Provide the [x, y] coordinate of the cell's center where the given text is located.  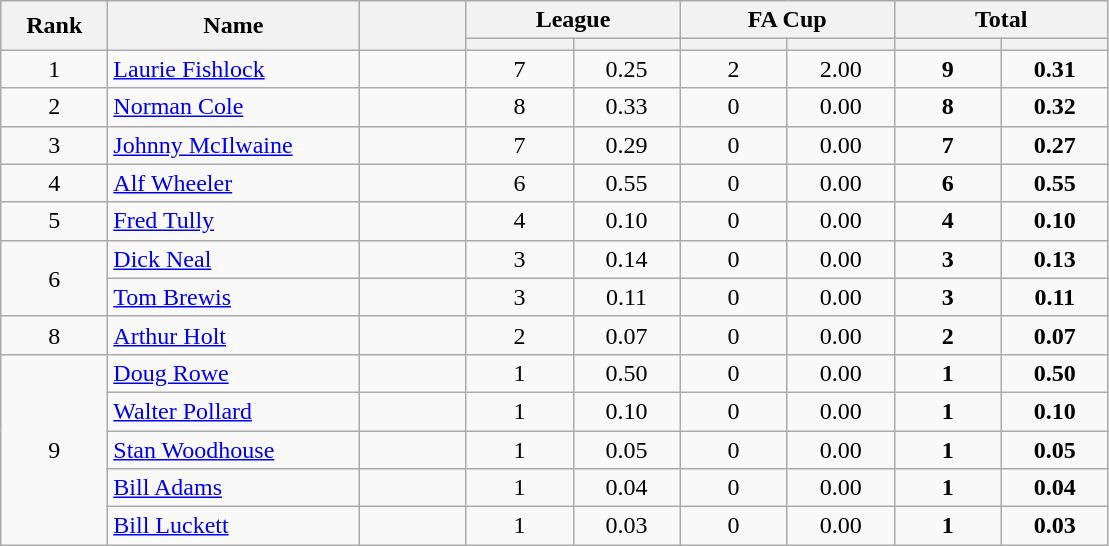
0.27 [1054, 145]
Dick Neal [234, 259]
Alf Wheeler [234, 183]
2.00 [840, 69]
Walter Pollard [234, 411]
Total [1001, 20]
Johnny McIlwaine [234, 145]
League [573, 20]
0.32 [1054, 107]
FA Cup [787, 20]
0.25 [626, 69]
5 [54, 221]
Arthur Holt [234, 335]
Rank [54, 26]
Doug Rowe [234, 373]
Name [234, 26]
0.29 [626, 145]
0.33 [626, 107]
0.13 [1054, 259]
Norman Cole [234, 107]
Fred Tully [234, 221]
Tom Brewis [234, 297]
Bill Luckett [234, 526]
0.14 [626, 259]
0.31 [1054, 69]
Bill Adams [234, 488]
Laurie Fishlock [234, 69]
Stan Woodhouse [234, 449]
